Return [X, Y] of the center of cell containing provided text 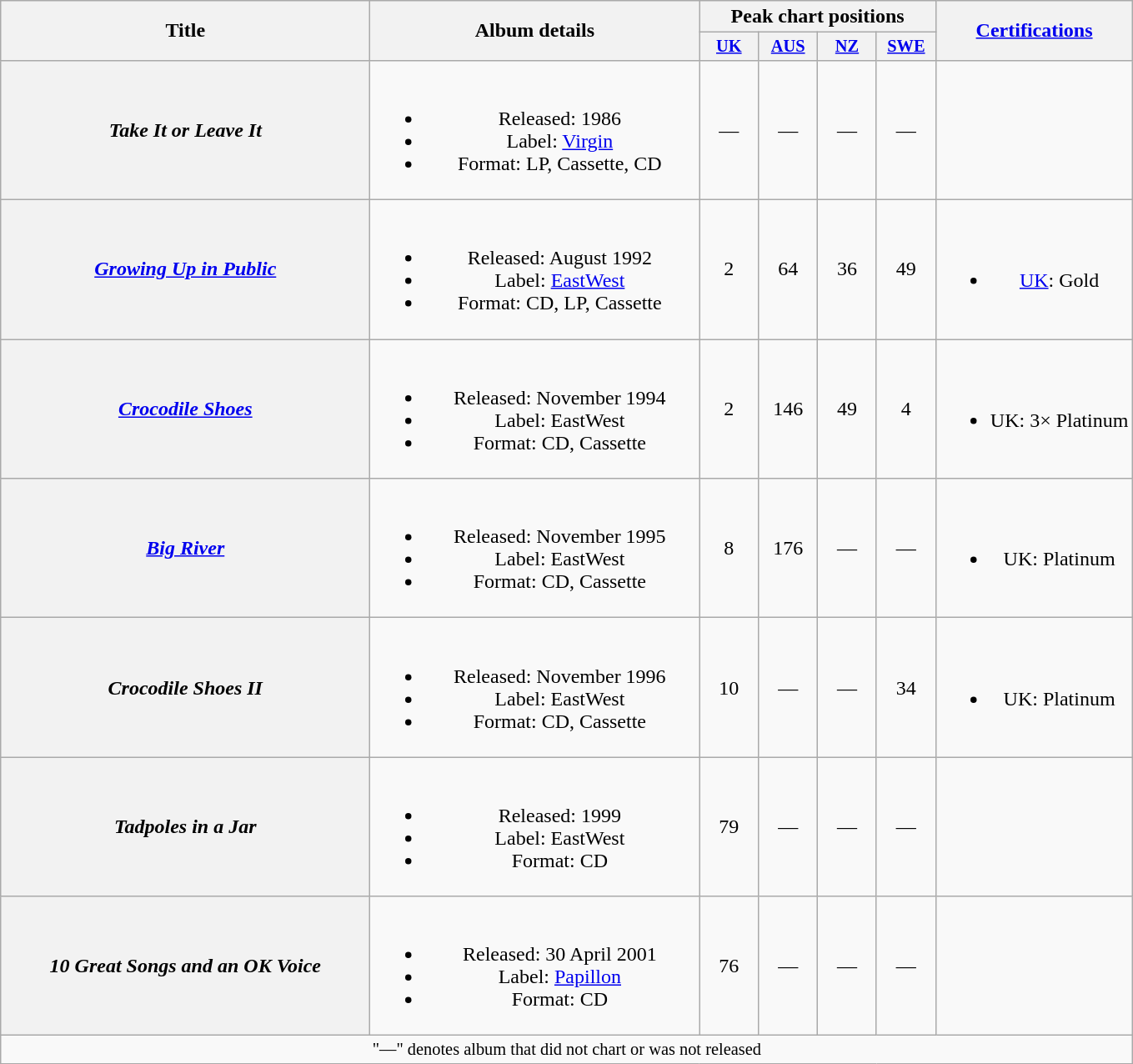
UK: Gold [1034, 270]
Certifications [1034, 31]
Growing Up in Public [185, 270]
UK: 3× Platinum [1034, 409]
176 [789, 549]
AUS [789, 47]
4 [905, 409]
Peak chart positions [817, 17]
Take It or Leave It [185, 130]
36 [847, 270]
UK [729, 47]
Released: November 1994Label: EastWestFormat: CD, Cassette [535, 409]
10 [729, 687]
Tadpoles in a Jar [185, 827]
Released: 1999Label: EastWestFormat: CD [535, 827]
Crocodile Shoes [185, 409]
64 [789, 270]
Released: November 1996Label: EastWestFormat: CD, Cassette [535, 687]
Album details [535, 31]
"—" denotes album that did not chart or was not released [567, 1050]
8 [729, 549]
Released: August 1992Label: EastWestFormat: CD, LP, Cassette [535, 270]
79 [729, 827]
Released: November 1995Label: EastWestFormat: CD, Cassette [535, 549]
76 [729, 966]
Crocodile Shoes II [185, 687]
Released: 30 April 2001Label: PapillonFormat: CD [535, 966]
Title [185, 31]
NZ [847, 47]
Released: 1986Label: VirginFormat: LP, Cassette, CD [535, 130]
Big River [185, 549]
SWE [905, 47]
34 [905, 687]
10 Great Songs and an OK Voice [185, 966]
146 [789, 409]
